Capture the cell that displays the provided text and extract its (X, Y) central coordinate. 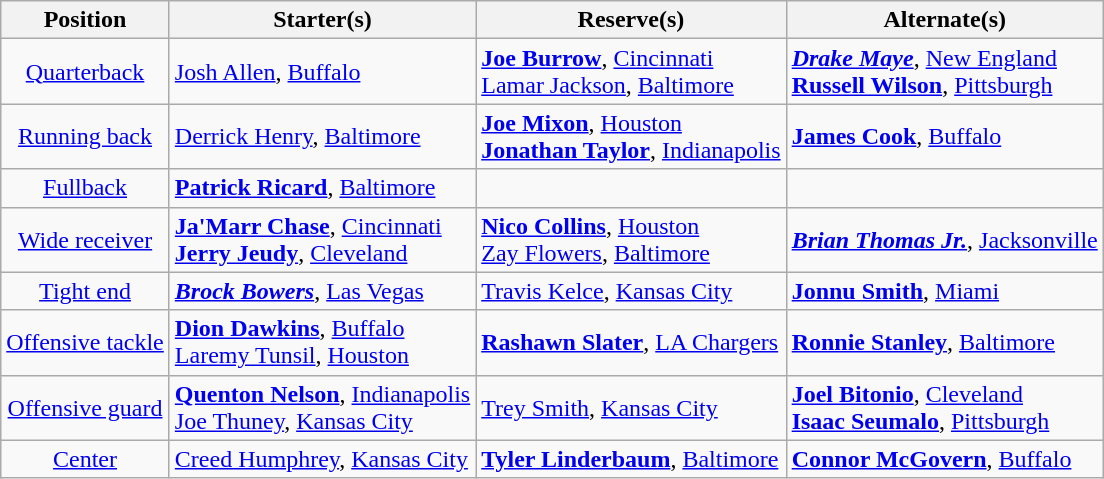
Joe Burrow, Cincinnati Lamar Jackson, Baltimore (631, 72)
Alternate(s) (944, 20)
Quarterback (86, 72)
Joe Mixon, Houston Jonathan Taylor, Indianapolis (631, 136)
Ja'Marr Chase, Cincinnati Jerry Jeudy, Cleveland (322, 240)
Derrick Henry, Baltimore (322, 136)
Brock Bowers, Las Vegas (322, 291)
Quenton Nelson, Indianapolis Joe Thuney, Kansas City (322, 408)
Patrick Ricard, Baltimore (322, 188)
Starter(s) (322, 20)
Rashawn Slater, LA Chargers (631, 342)
Offensive guard (86, 408)
Center (86, 459)
Tight end (86, 291)
Creed Humphrey, Kansas City (322, 459)
Reserve(s) (631, 20)
Dion Dawkins, Buffalo Laremy Tunsil, Houston (322, 342)
Offensive tackle (86, 342)
Ronnie Stanley, Baltimore (944, 342)
James Cook, Buffalo (944, 136)
Brian Thomas Jr., Jacksonville (944, 240)
Trey Smith, Kansas City (631, 408)
Josh Allen, Buffalo (322, 72)
Joel Bitonio, Cleveland Isaac Seumalo, Pittsburgh (944, 408)
Jonnu Smith, Miami (944, 291)
Fullback (86, 188)
Travis Kelce, Kansas City (631, 291)
Running back (86, 136)
Position (86, 20)
Tyler Linderbaum, Baltimore (631, 459)
Wide receiver (86, 240)
Nico Collins, Houston Zay Flowers, Baltimore (631, 240)
Connor McGovern, Buffalo (944, 459)
Drake Maye, New England Russell Wilson, Pittsburgh (944, 72)
